Extract the (X, Y) coordinate from the center of the cell holding the provided text.  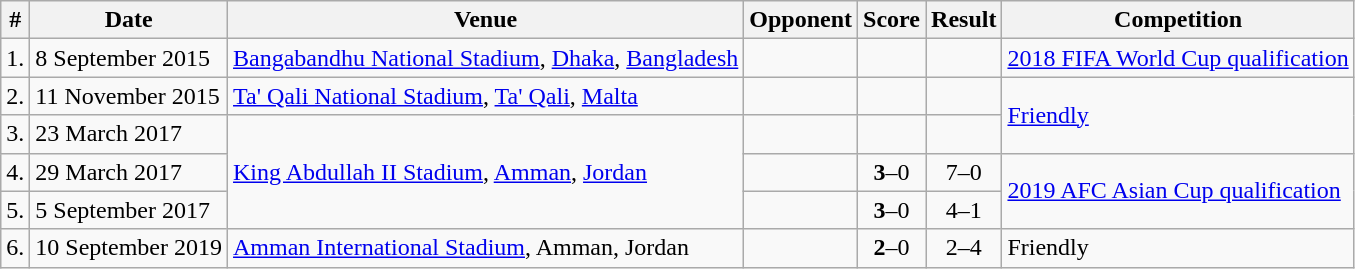
Bangabandhu National Stadium, Dhaka, Bangladesh (486, 58)
Score (892, 20)
11 November 2015 (129, 96)
Competition (1178, 20)
5 September 2017 (129, 210)
Date (129, 20)
Opponent (801, 20)
6. (16, 248)
10 September 2019 (129, 248)
2. (16, 96)
8 September 2015 (129, 58)
King Abdullah II Stadium, Amman, Jordan (486, 172)
Amman International Stadium, Amman, Jordan (486, 248)
3. (16, 134)
2019 AFC Asian Cup qualification (1178, 191)
29 March 2017 (129, 172)
5. (16, 210)
Ta' Qali National Stadium, Ta' Qali, Malta (486, 96)
23 March 2017 (129, 134)
2018 FIFA World Cup qualification (1178, 58)
4. (16, 172)
7–0 (964, 172)
2–0 (892, 248)
Venue (486, 20)
2–4 (964, 248)
Result (964, 20)
# (16, 20)
4–1 (964, 210)
1. (16, 58)
